Detect which cell encompasses the target text, then output its [X, Y] center coordinate. 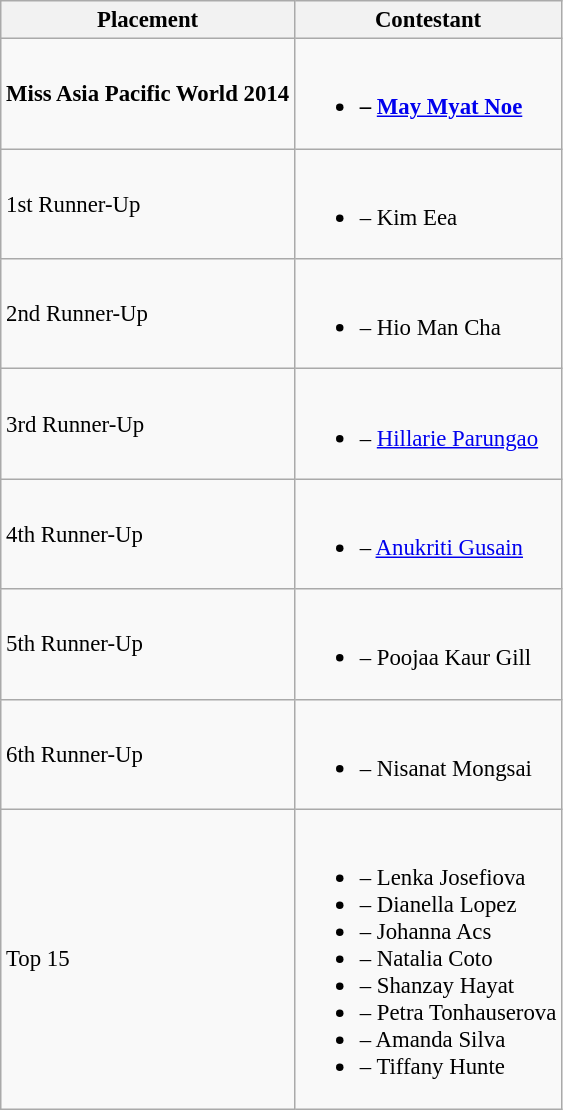
4th Runner-Up [148, 534]
– May Myat Noe [428, 94]
– Hio Man Cha [428, 314]
– Poojaa Kaur Gill [428, 644]
6th Runner-Up [148, 754]
Placement [148, 20]
1st Runner-Up [148, 204]
– Hillarie Parungao [428, 424]
– Lenka Josefiova – Dianella Lopez – Johanna Acs – Natalia Coto – Shanzay Hayat – Petra Tonhauserova – Amanda Silva – Tiffany Hunte [428, 960]
Top 15 [148, 960]
2nd Runner-Up [148, 314]
3rd Runner-Up [148, 424]
5th Runner-Up [148, 644]
Miss Asia Pacific World 2014 [148, 94]
Contestant [428, 20]
– Anukriti Gusain [428, 534]
– Kim Eea [428, 204]
– Nisanat Mongsai [428, 754]
